Return [x, y] of the center of cell containing provided text 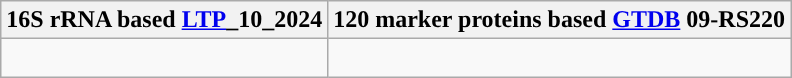
16S rRNA based LTP_10_2024 [164, 20]
120 marker proteins based GTDB 09-RS220 [560, 20]
